Pinpoint the cell where the given text exists, returning its (X, Y) midpoint coordinate. 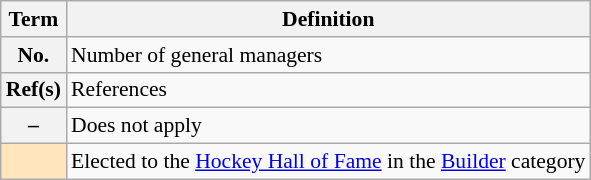
Elected to the Hockey Hall of Fame in the Builder category (328, 162)
Number of general managers (328, 55)
Ref(s) (34, 90)
References (328, 90)
Does not apply (328, 126)
– (34, 126)
No. (34, 55)
Term (34, 19)
Definition (328, 19)
